Pinpoint the cell where the given text exists, returning its [X, Y] midpoint coordinate. 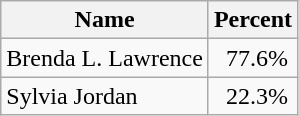
Percent [252, 20]
Sylvia Jordan [105, 96]
22.3% [252, 96]
77.6% [252, 58]
Name [105, 20]
Brenda L. Lawrence [105, 58]
